Determine the (X, Y) coordinate at the center of the cell enclosing the given text.  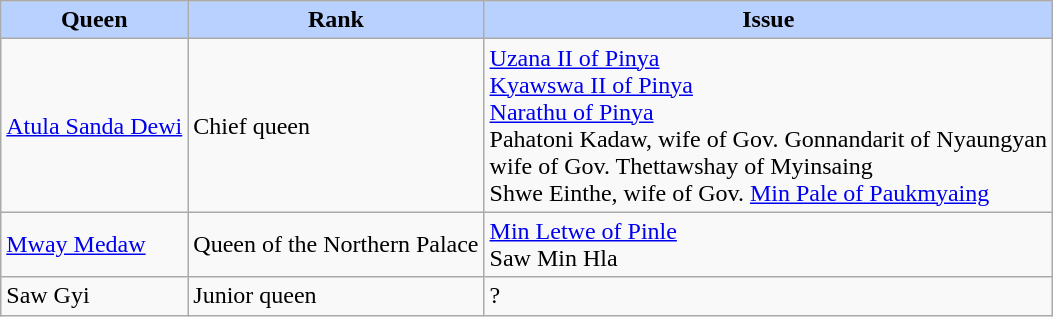
Queen of the Northern Palace (336, 244)
? (768, 296)
Junior queen (336, 296)
Saw Gyi (94, 296)
Issue (768, 20)
Min Letwe of Pinle Saw Min Hla (768, 244)
Chief queen (336, 126)
Rank (336, 20)
Atula Sanda Dewi (94, 126)
Mway Medaw (94, 244)
Queen (94, 20)
